Pinpoint the cell where the given text exists, returning its (X, Y) midpoint coordinate. 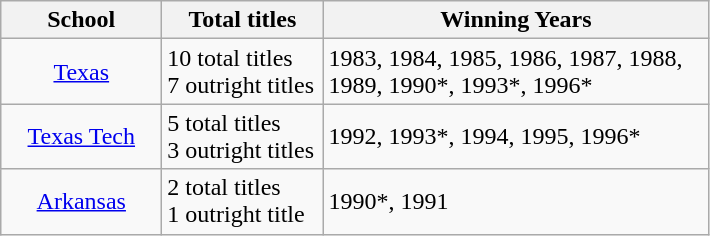
School (82, 20)
1992, 1993*, 1994, 1995, 1996* (516, 136)
Winning Years (516, 20)
2 total titles1 outright title (242, 202)
Total titles (242, 20)
10 total titles7 outright titles (242, 72)
Texas (82, 72)
5 total titles3 outright titles (242, 136)
Texas Tech (82, 136)
1990*, 1991 (516, 202)
1983, 1984, 1985, 1986, 1987, 1988, 1989, 1990*, 1993*, 1996* (516, 72)
Arkansas (82, 202)
